Determine the (x, y) coordinate at the center of the cell enclosing the given text.  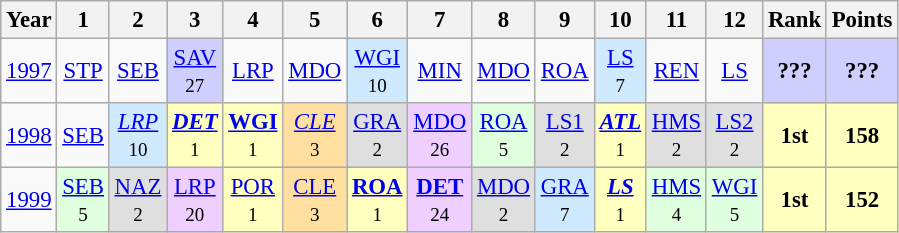
LS1 (620, 200)
LS22 (734, 136)
1997 (29, 72)
WGI1 (253, 136)
1 (83, 20)
LRP (253, 72)
LS12 (564, 136)
STP (83, 72)
SAV27 (195, 72)
ROA5 (504, 136)
158 (862, 136)
12 (734, 20)
1999 (29, 200)
LRP20 (195, 200)
3 (195, 20)
DET1 (195, 136)
POR1 (253, 200)
Year (29, 20)
WGI5 (734, 200)
SEB5 (83, 200)
2 (138, 20)
11 (676, 20)
LS7 (620, 72)
4 (253, 20)
NAZ2 (138, 200)
HMS4 (676, 200)
GRA2 (378, 136)
MDO26 (440, 136)
ROA1 (378, 200)
1998 (29, 136)
LRP10 (138, 136)
GRA7 (564, 200)
ATL1 (620, 136)
8 (504, 20)
HMS2 (676, 136)
LS (734, 72)
152 (862, 200)
REN (676, 72)
MIN (440, 72)
ROA (564, 72)
DET24 (440, 200)
Points (862, 20)
5 (315, 20)
MDO2 (504, 200)
7 (440, 20)
WGI10 (378, 72)
9 (564, 20)
6 (378, 20)
10 (620, 20)
Rank (795, 20)
